Search for the cell housing the specified text and yield its (x, y) center coordinate. 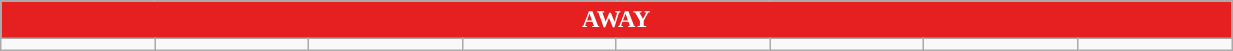
AWAY (616, 20)
